Locate the cell with the specified text and output its (x, y) center coordinate. 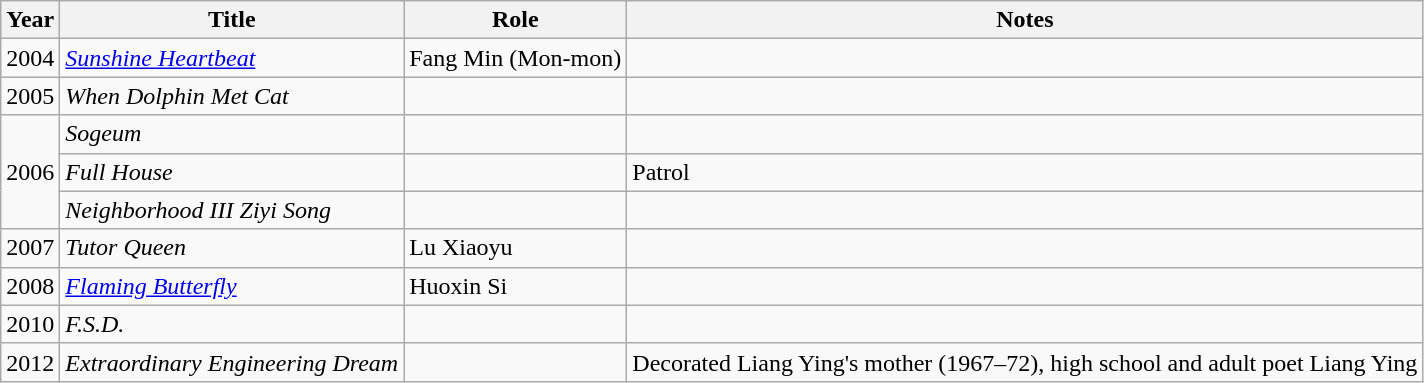
Huoxin Si (516, 286)
Year (30, 20)
Sunshine Heartbeat (232, 58)
Full House (232, 172)
Extraordinary Engineering Dream (232, 362)
Decorated Liang Ying's mother (1967–72), high school and adult poet Liang Ying (1025, 362)
2010 (30, 324)
2005 (30, 96)
2004 (30, 58)
Title (232, 20)
2012 (30, 362)
Flaming Butterfly (232, 286)
Lu Xiaoyu (516, 248)
2006 (30, 172)
2007 (30, 248)
Patrol (1025, 172)
2008 (30, 286)
Tutor Queen (232, 248)
Fang Min (Mon-mon) (516, 58)
F.S.D. (232, 324)
Notes (1025, 20)
Sogeum (232, 134)
When Dolphin Met Cat (232, 96)
Neighborhood III Ziyi Song (232, 210)
Role (516, 20)
